Capture the cell that displays the provided text and extract its [X, Y] central coordinate. 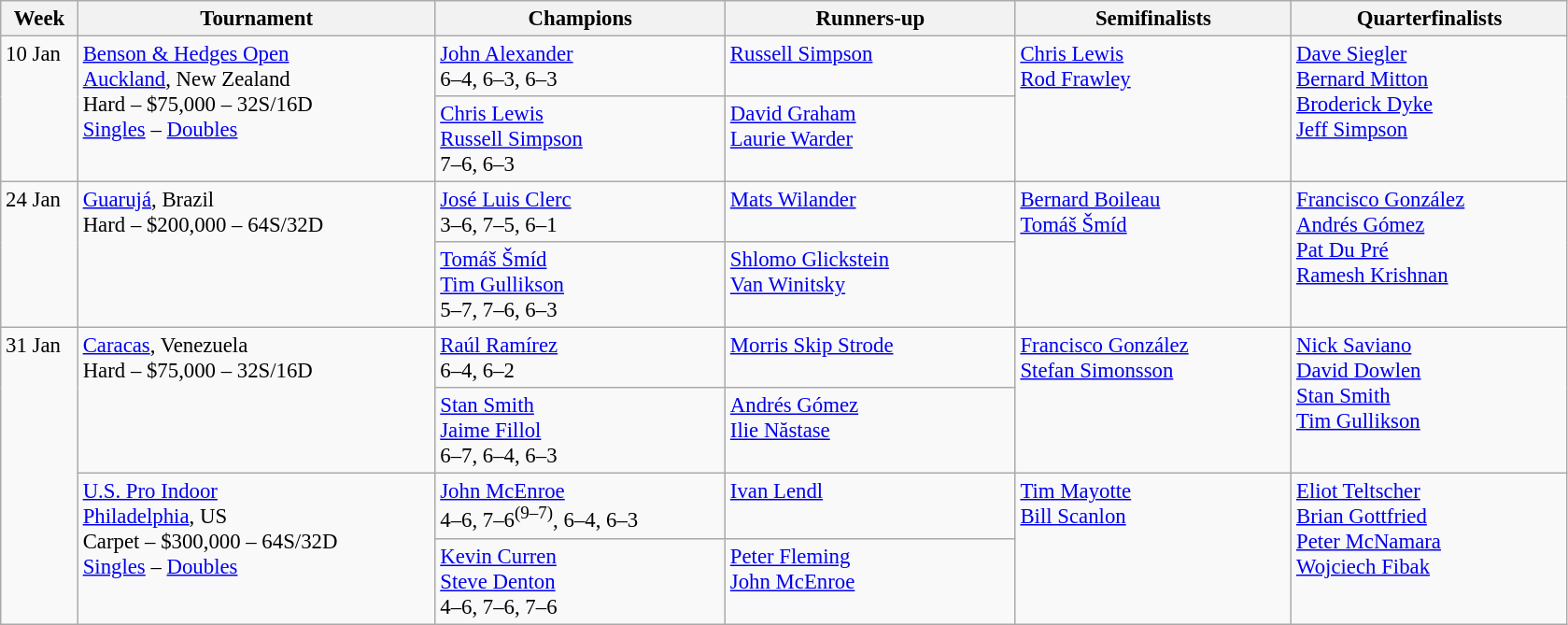
Francisco González Andrés Gómez Pat Du Pré Ramesh Krishnan [1430, 255]
Tournament [256, 19]
Tomáš Šmíd Tim Gullikson 5–7, 7–6, 6–3 [581, 285]
Mats Wilander [870, 213]
David Graham Laurie Warder [870, 139]
Guarujá, Brazil Hard – $200,000 – 64S/32D [256, 255]
Francisco González Stefan Simonsson [1153, 401]
Russell Simpson [870, 67]
Runners-up [870, 19]
Peter Fleming John McEnroe [870, 581]
10 Jan [39, 109]
Benson & Hedges Open Auckland, New Zealand Hard – $75,000 – 32S/16D Singles – Doubles [256, 109]
Quarterfinalists [1430, 19]
Semifinalists [1153, 19]
24 Jan [39, 255]
Nick Saviano David Dowlen Stan Smith Tim Gullikson [1430, 401]
John Alexander 6–4, 6–3, 6–3 [581, 67]
Andrés Gómez Ilie Năstase [870, 432]
Chris Lewis Russell Simpson 7–6, 6–3 [581, 139]
Shlomo Glickstein Van Winitsky [870, 285]
Chris Lewis Rod Frawley [1153, 109]
Eliot Teltscher Brian Gottfried Peter McNamara Wojciech Fibak [1430, 549]
John McEnroe 4–6, 7–6(9–7), 6–4, 6–3 [581, 506]
Champions [581, 19]
31 Jan [39, 476]
U.S. Pro Indoor Philadelphia, US Carpet – $300,000 – 64S/32D Singles – Doubles [256, 549]
Dave Siegler Bernard Mitton Broderick Dyke Jeff Simpson [1430, 109]
Tim Mayotte Bill Scanlon [1153, 549]
Ivan Lendl [870, 506]
Morris Skip Strode [870, 359]
Kevin Curren Steve Denton 4–6, 7–6, 7–6 [581, 581]
Bernard Boileau Tomáš Šmíd [1153, 255]
Week [39, 19]
Caracas, Venezuela Hard – $75,000 – 32S/16D [256, 401]
José Luis Clerc 3–6, 7–5, 6–1 [581, 213]
Raúl Ramírez 6–4, 6–2 [581, 359]
Stan Smith Jaime Fillol 6–7, 6–4, 6–3 [581, 432]
